From the cell containing the given text, extract its center point as [X, Y] coordinate. 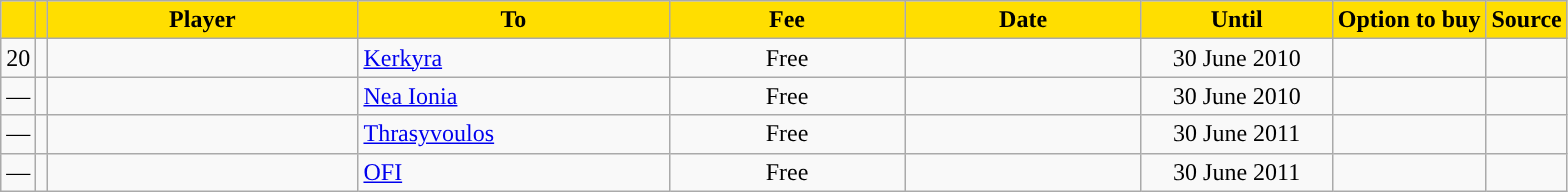
Nea Ionia [514, 96]
Until [1236, 20]
Kerkyra [514, 58]
To [514, 20]
Fee [787, 20]
Date [1023, 20]
20 [18, 58]
Source [1526, 20]
Thrasyvoulos [514, 134]
Player [202, 20]
Option to buy [1409, 20]
OFI [514, 172]
